Locate the cell with the specified text and output its [X, Y] center coordinate. 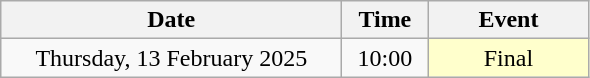
Final [508, 58]
Date [172, 20]
10:00 [385, 58]
Event [508, 20]
Time [385, 20]
Thursday, 13 February 2025 [172, 58]
